Capture the cell that displays the provided text and extract its [x, y] central coordinate. 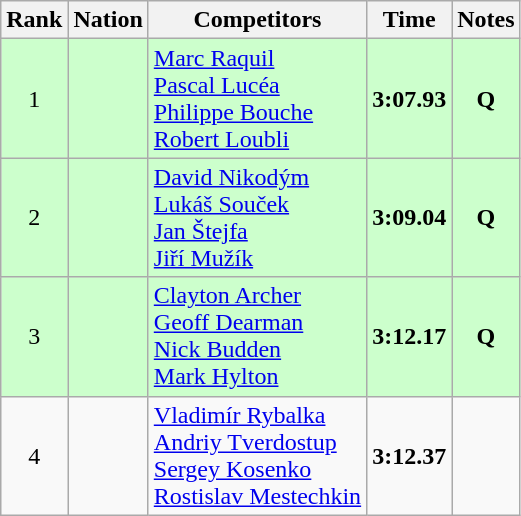
3:07.93 [410, 98]
4 [34, 456]
Notes [486, 20]
Clayton ArcherGeoff DearmanNick BuddenMark Hylton [257, 336]
Vladimír RybalkaAndriy TverdostupSergey KosenkoRostislav Mestechkin [257, 456]
3 [34, 336]
1 [34, 98]
Rank [34, 20]
Nation [108, 20]
3:12.17 [410, 336]
3:12.37 [410, 456]
2 [34, 218]
Time [410, 20]
Competitors [257, 20]
Marc RaquilPascal LucéaPhilippe BoucheRobert Loubli [257, 98]
3:09.04 [410, 218]
David NikodýmLukáš SoučekJan ŠtejfaJiří Mužík [257, 218]
